Capture the cell that displays the provided text and extract its [X, Y] central coordinate. 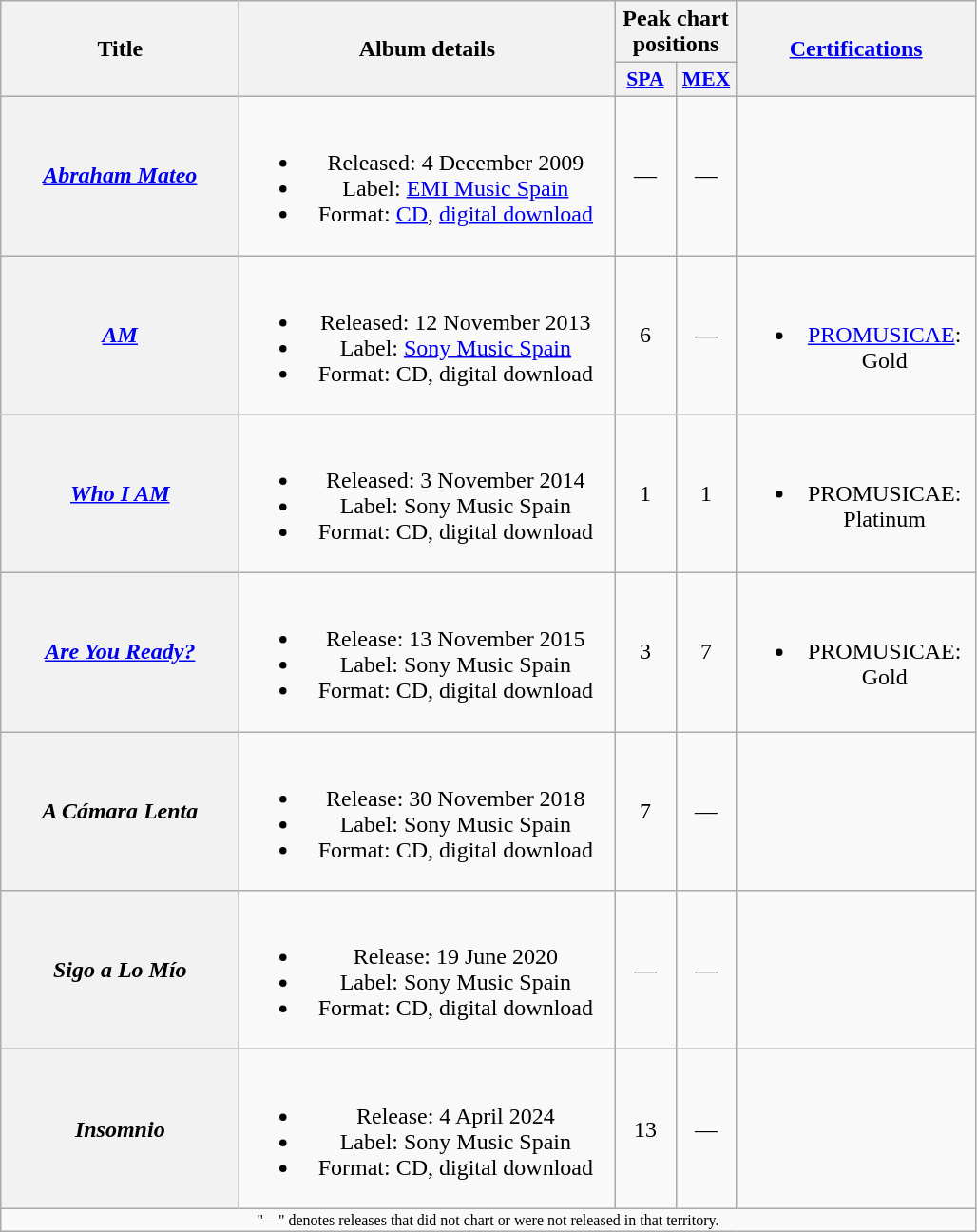
Are You Ready? [120, 652]
Released: 4 December 2009Label: EMI Music SpainFormat: CD, digital download [428, 175]
Release: 4 April 2024Label: Sony Music SpainFormat: CD, digital download [428, 1129]
"—" denotes releases that did not chart or were not released in that territory. [488, 1220]
Abraham Mateo [120, 175]
Insomnio [120, 1129]
3 [645, 652]
Sigo a Lo Mío [120, 970]
Album details [428, 49]
Release: 13 November 2015Label: Sony Music SpainFormat: CD, digital download [428, 652]
MEX [706, 80]
6 [645, 335]
Released: 12 November 2013Label: Sony Music SpainFormat: CD, digital download [428, 335]
Who I AM [120, 494]
Title [120, 49]
Release: 30 November 2018Label: Sony Music SpainFormat: CD, digital download [428, 812]
Certifications [855, 49]
SPA [645, 80]
13 [645, 1129]
AM [120, 335]
Release: 19 June 2020Label: Sony Music SpainFormat: CD, digital download [428, 970]
Released: 3 November 2014Label: Sony Music SpainFormat: CD, digital download [428, 494]
Peak chart positions [676, 32]
A Cámara Lenta [120, 812]
PROMUSICAE: Platinum [855, 494]
